For the text-containing cell, return its midpoint in (X, Y) coordinate format. 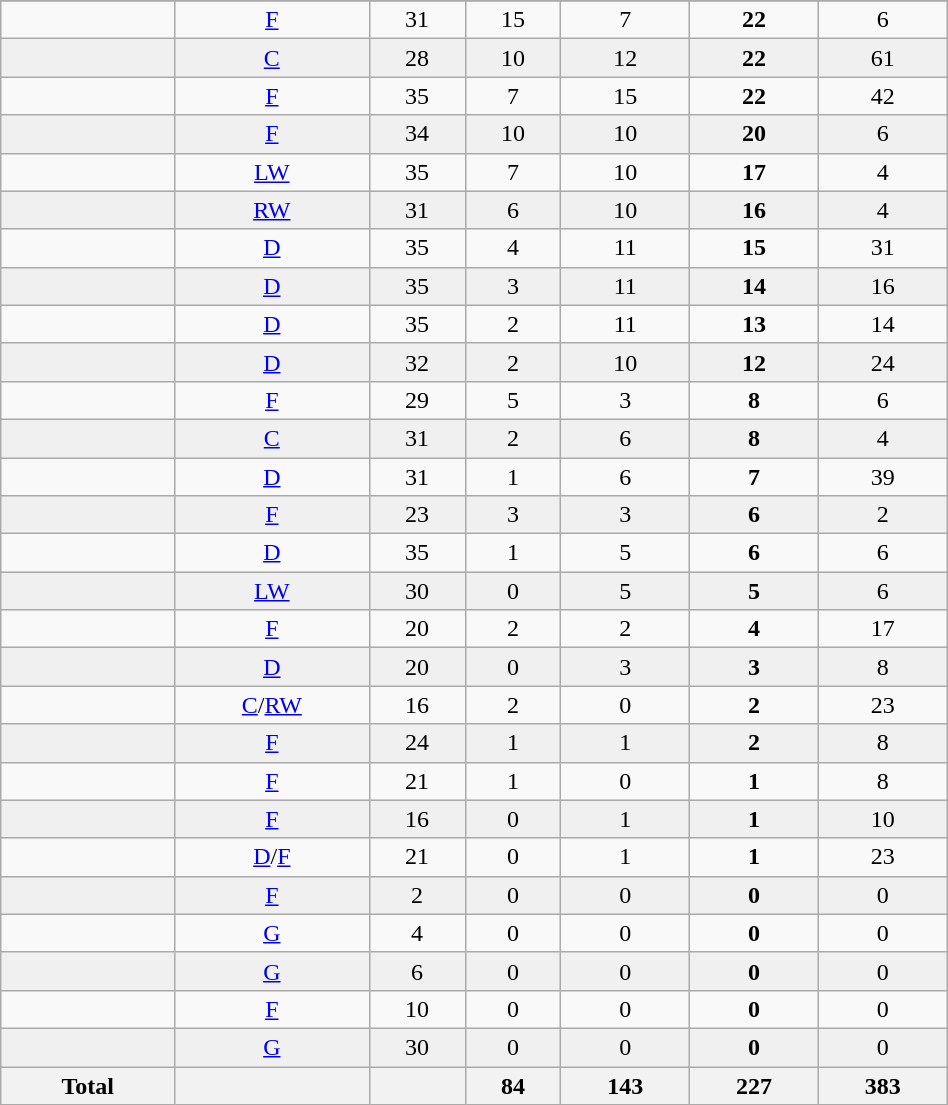
32 (417, 362)
28 (417, 58)
29 (417, 400)
383 (882, 1085)
C/RW (272, 705)
84 (513, 1085)
61 (882, 58)
Total (88, 1085)
227 (754, 1085)
39 (882, 477)
13 (754, 324)
D/F (272, 857)
143 (626, 1085)
34 (417, 134)
RW (272, 210)
42 (882, 96)
